Search for the cell housing the specified text and yield its (x, y) center coordinate. 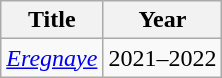
2021–2022 (162, 58)
Year (162, 20)
Title (52, 20)
Eregnaye (52, 58)
